Provide the [x, y] coordinate of the cell's center where the given text is located.  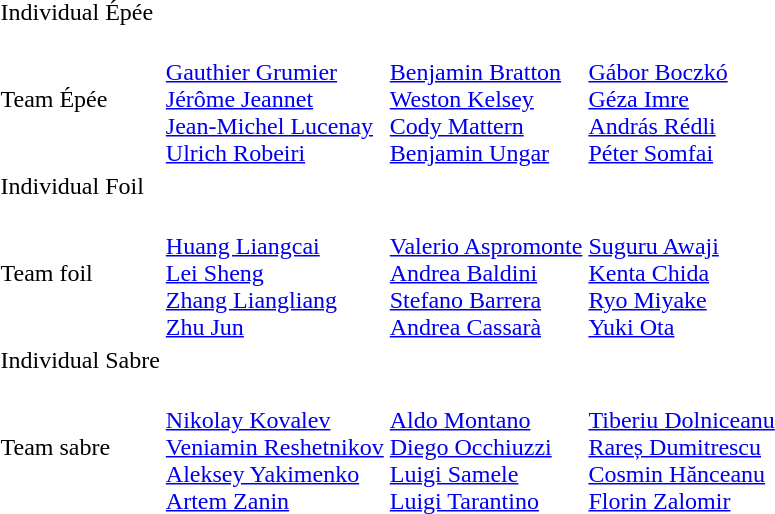
Benjamin BrattonWeston KelseyCody MatternBenjamin Ungar [486, 99]
Valerio AspromonteAndrea BaldiniStefano BarreraAndrea Cassarà [486, 273]
Huang LiangcaiLei ShengZhang LiangliangZhu Jun [274, 273]
Gauthier GrumierJérôme JeannetJean-Michel LucenayUlrich Robeiri [274, 99]
